Capture the cell that displays the provided text and extract its (x, y) central coordinate. 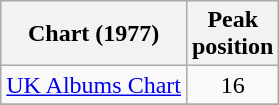
Chart (1977) (94, 34)
Peakposition (232, 34)
UK Albums Chart (94, 85)
16 (232, 85)
